For the text-containing cell, return its midpoint in (x, y) coordinate format. 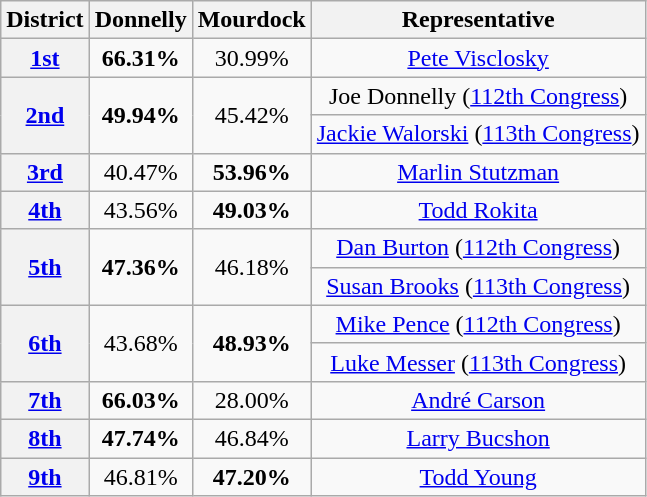
43.68% (140, 343)
30.99% (252, 58)
46.18% (252, 267)
47.36% (140, 267)
66.31% (140, 58)
7th (45, 400)
Marlin Stutzman (478, 172)
53.96% (252, 172)
46.84% (252, 438)
6th (45, 343)
Mourdock (252, 20)
Donnelly (140, 20)
Mike Pence (112th Congress) (478, 324)
Representative (478, 20)
4th (45, 210)
Todd Young (478, 477)
47.20% (252, 477)
40.47% (140, 172)
49.94% (140, 115)
3rd (45, 172)
Joe Donnelly (112th Congress) (478, 96)
2nd (45, 115)
Larry Bucshon (478, 438)
8th (45, 438)
District (45, 20)
Dan Burton (112th Congress) (478, 248)
46.81% (140, 477)
5th (45, 267)
Luke Messer (113th Congress) (478, 362)
Jackie Walorski (113th Congress) (478, 134)
43.56% (140, 210)
45.42% (252, 115)
66.03% (140, 400)
49.03% (252, 210)
48.93% (252, 343)
28.00% (252, 400)
47.74% (140, 438)
Pete Visclosky (478, 58)
André Carson (478, 400)
Todd Rokita (478, 210)
Susan Brooks (113th Congress) (478, 286)
9th (45, 477)
1st (45, 58)
